Detect which cell encompasses the target text, then output its [X, Y] center coordinate. 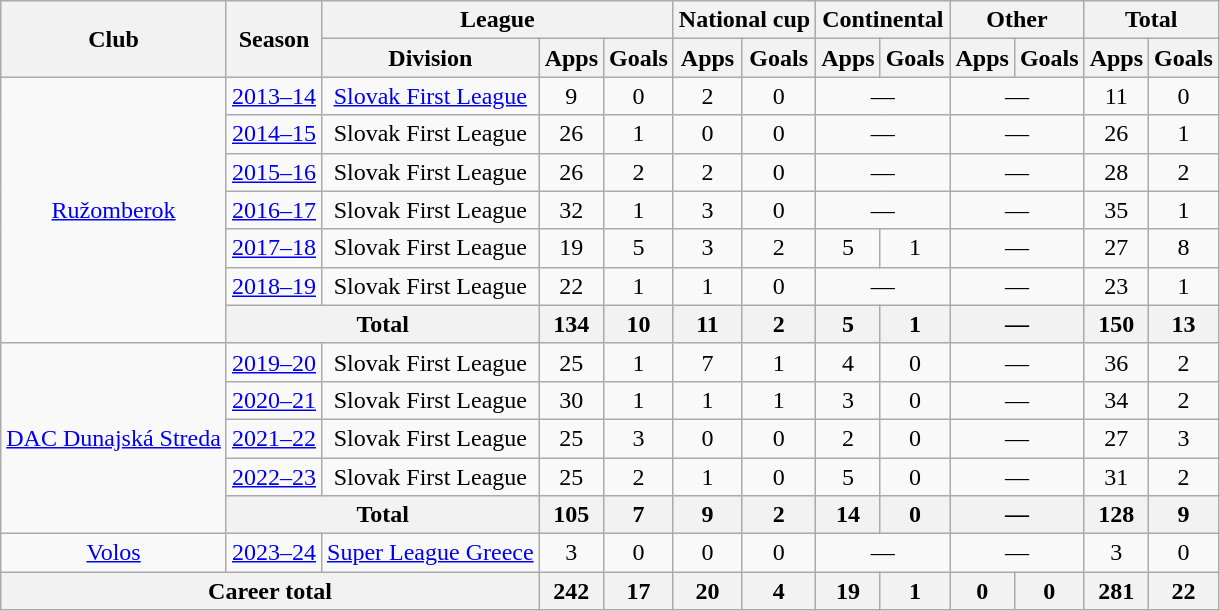
DAC Dunajská Streda [114, 438]
20 [707, 591]
242 [571, 591]
2015–16 [274, 172]
League [498, 20]
17 [639, 591]
30 [571, 400]
Volos [114, 553]
105 [571, 515]
14 [848, 515]
2019–20 [274, 362]
Super League Greece [431, 553]
Season [274, 39]
Club [114, 39]
2018–19 [274, 286]
2016–17 [274, 210]
Ružomberok [114, 210]
28 [1116, 172]
281 [1116, 591]
10 [639, 324]
2014–15 [274, 134]
34 [1116, 400]
2023–24 [274, 553]
13 [1184, 324]
Division [431, 58]
Other [1017, 20]
23 [1116, 286]
National cup [744, 20]
2022–23 [274, 477]
35 [1116, 210]
Continental [883, 20]
128 [1116, 515]
Career total [270, 591]
36 [1116, 362]
2020–21 [274, 400]
2017–18 [274, 248]
2021–22 [274, 438]
134 [571, 324]
32 [571, 210]
150 [1116, 324]
2013–14 [274, 96]
8 [1184, 248]
31 [1116, 477]
